From the cell containing the given text, extract its center point as [X, Y] coordinate. 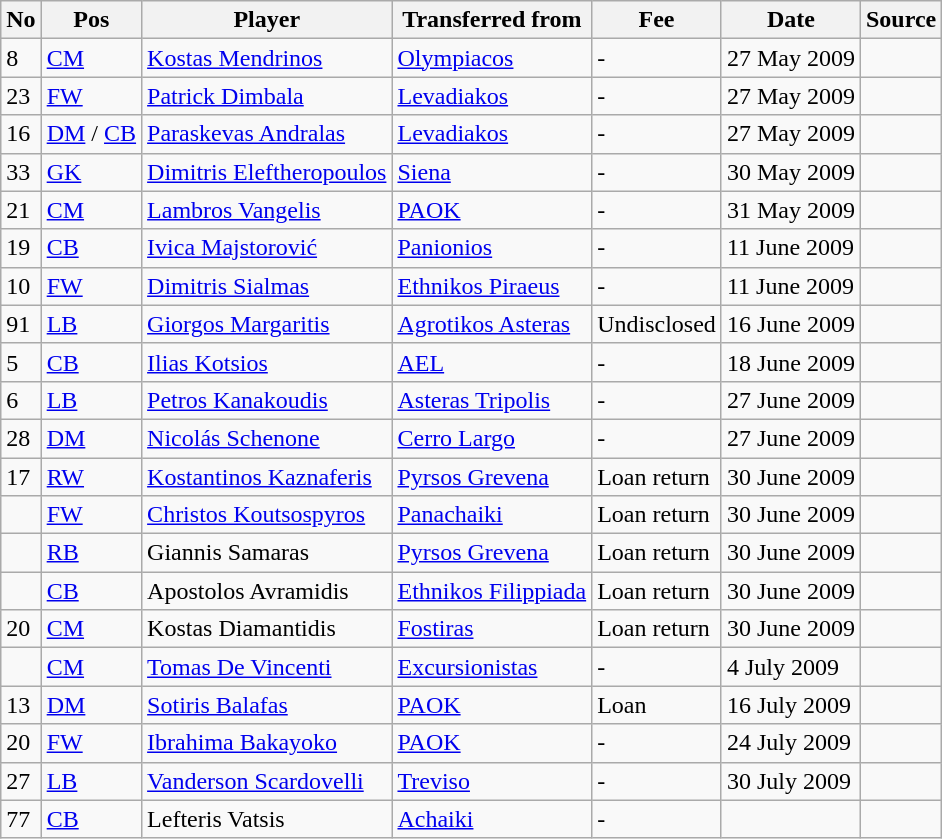
Tomas De Vincenti [267, 667]
13 [21, 705]
27 [21, 781]
Source [900, 20]
Siena [492, 172]
Ilias Kotsios [267, 362]
Agrotikos Asteras [492, 324]
30 July 2009 [790, 781]
Olympiacos [492, 58]
Cerro Largo [492, 438]
Loan [657, 705]
Nicolás Schenone [267, 438]
Ethnikos Piraeus [492, 286]
Sotiris Balafas [267, 705]
Petros Kanakoudis [267, 400]
No [21, 20]
6 [21, 400]
Dimitris Eleftheropoulos [267, 172]
Panachaiki [492, 515]
Fostiras [492, 629]
77 [21, 819]
16 [21, 134]
10 [21, 286]
18 June 2009 [790, 362]
Undisclosed [657, 324]
Asteras Tripolis [492, 400]
Date [790, 20]
Panionios [492, 248]
19 [21, 248]
8 [21, 58]
Pos [91, 20]
24 July 2009 [790, 743]
Player [267, 20]
Ivica Majstorović [267, 248]
Transferred from [492, 20]
Lambros Vangelis [267, 210]
Giannis Samaras [267, 553]
RW [91, 477]
Paraskevas Andralas [267, 134]
RB [91, 553]
AEL [492, 362]
Ibrahima Bakayoko [267, 743]
5 [21, 362]
Excursionistas [492, 667]
91 [21, 324]
16 July 2009 [790, 705]
GK [91, 172]
17 [21, 477]
DM / CB [91, 134]
Kostantinos Kaznaferis [267, 477]
Treviso [492, 781]
Patrick Dimbala [267, 96]
Giorgos Margaritis [267, 324]
Ethnikos Filippiada [492, 591]
Vanderson Scardovelli [267, 781]
30 May 2009 [790, 172]
Fee [657, 20]
Apostolos Avramidis [267, 591]
21 [21, 210]
Kostas Diamantidis [267, 629]
Kostas Mendrinos [267, 58]
16 June 2009 [790, 324]
33 [21, 172]
23 [21, 96]
28 [21, 438]
Achaiki [492, 819]
31 May 2009 [790, 210]
4 July 2009 [790, 667]
Lefteris Vatsis [267, 819]
Dimitris Sialmas [267, 286]
Christos Koutsospyros [267, 515]
